Provide the [x, y] coordinate of the cell's center where the given text is located.  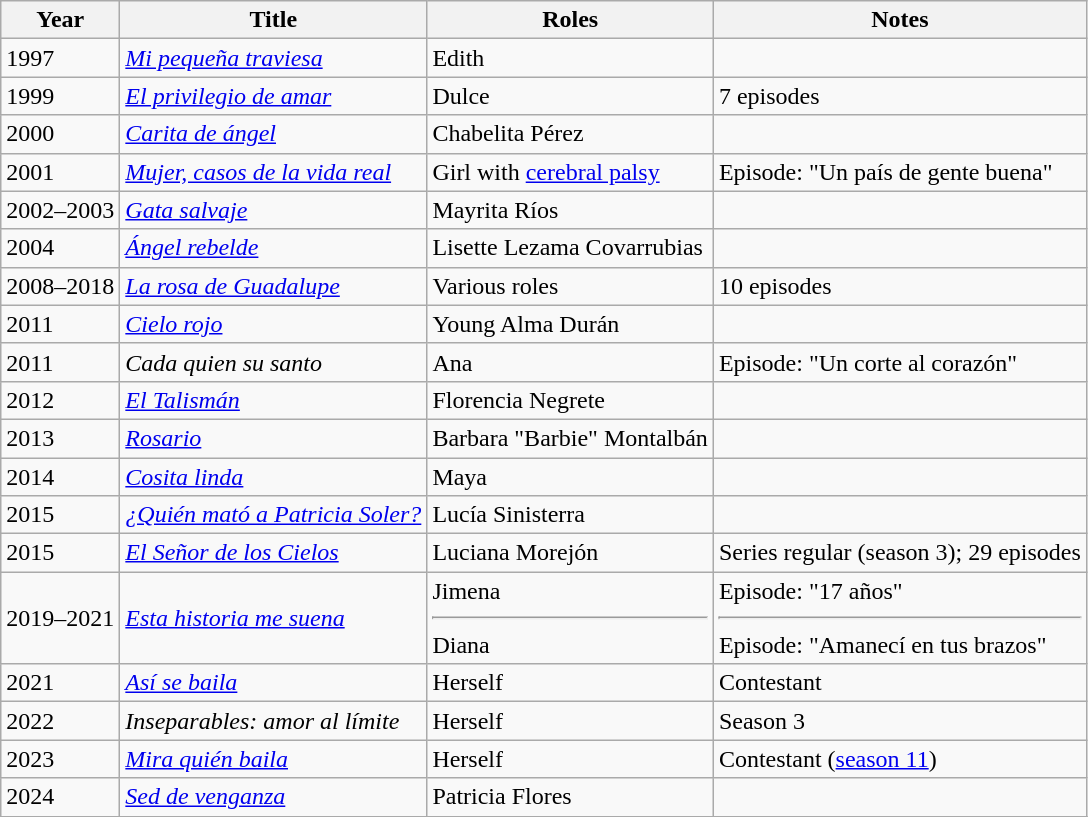
7 episodes [900, 96]
Chabelita Pérez [570, 134]
Sed de venganza [274, 797]
1999 [60, 96]
Episode: "17 años"Episode: "Amanecí en tus brazos" [900, 618]
2022 [60, 721]
Episode: "Un corte al corazón" [900, 362]
Young Alma Durán [570, 324]
2001 [60, 172]
Mi pequeña traviesa [274, 58]
2021 [60, 683]
Year [60, 20]
Episode: "Un país de gente buena" [900, 172]
JimenaDiana [570, 618]
El privilegio de amar [274, 96]
2024 [60, 797]
Rosario [274, 438]
2004 [60, 248]
¿Quién mató a Patricia Soler? [274, 515]
Patricia Flores [570, 797]
Así se baila [274, 683]
Ángel rebelde [274, 248]
Mayrita Ríos [570, 210]
2002–2003 [60, 210]
2019–2021 [60, 618]
Lisette Lezama Covarrubias [570, 248]
Series regular (season 3); 29 episodes [900, 553]
Edith [570, 58]
Inseparables: amor al límite [274, 721]
Season 3 [900, 721]
2014 [60, 477]
Title [274, 20]
10 episodes [900, 286]
Dulce [570, 96]
2013 [60, 438]
Lucía Sinisterra [570, 515]
Esta historia me suena [274, 618]
Contestant [900, 683]
Florencia Negrete [570, 400]
Contestant (season 11) [900, 759]
Cielo rojo [274, 324]
2023 [60, 759]
Barbara "Barbie" Montalbán [570, 438]
2012 [60, 400]
Cada quien su santo [274, 362]
Maya [570, 477]
Mira quién baila [274, 759]
1997 [60, 58]
La rosa de Guadalupe [274, 286]
El Señor de los Cielos [274, 553]
Ana [570, 362]
El Talismán [274, 400]
Mujer, casos de la vida real [274, 172]
Various roles [570, 286]
Gata salvaje [274, 210]
Roles [570, 20]
2000 [60, 134]
Cosita linda [274, 477]
2008–2018 [60, 286]
Carita de ángel [274, 134]
Notes [900, 20]
Girl with cerebral palsy [570, 172]
Luciana Morejón [570, 553]
